Capture the cell that displays the provided text and extract its (X, Y) central coordinate. 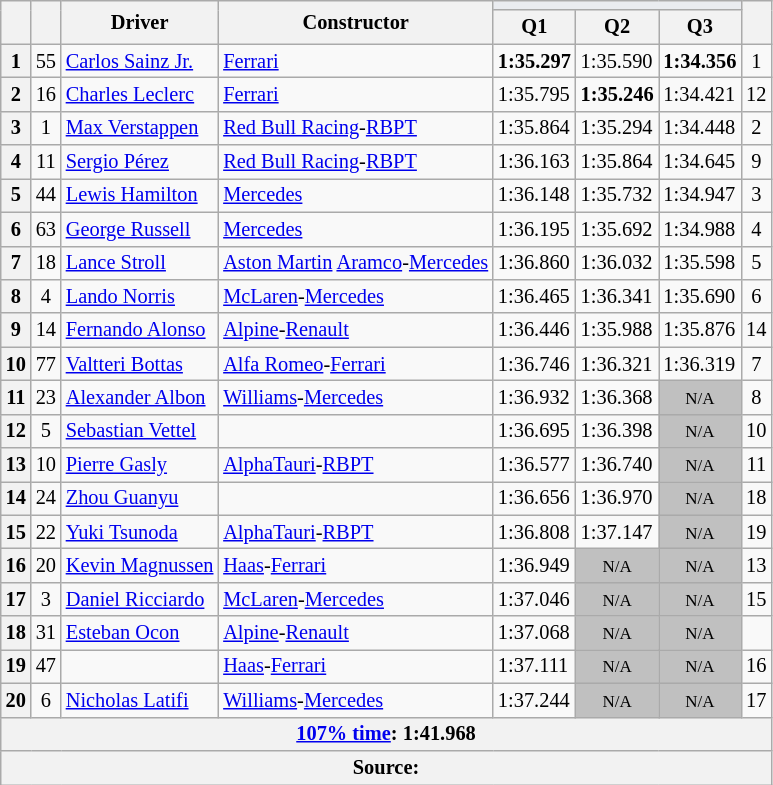
1:35.692 (618, 229)
1:35.246 (618, 94)
Q1 (534, 27)
63 (46, 229)
1:36.746 (534, 364)
1:36.949 (534, 565)
1:36.970 (618, 498)
Sebastian Vettel (140, 431)
1:37.244 (534, 700)
1:34.988 (700, 229)
Pierre Gasly (140, 465)
1:36.321 (618, 364)
Max Verstappen (140, 128)
Constructor (356, 22)
55 (46, 61)
1:36.163 (534, 162)
1:35.795 (534, 94)
1:37.046 (534, 599)
Daniel Ricciardo (140, 599)
1:34.356 (700, 61)
Carlos Sainz Jr. (140, 61)
1:35.690 (700, 296)
1:34.448 (700, 128)
1:36.446 (534, 330)
1:36.740 (618, 465)
1:34.947 (700, 195)
1:35.294 (618, 128)
1:36.465 (534, 296)
1:36.319 (700, 364)
1:36.148 (534, 195)
Charles Leclerc (140, 94)
Driver (140, 22)
47 (46, 666)
Esteban Ocon (140, 633)
1:34.645 (700, 162)
1:36.577 (534, 465)
1:35.598 (700, 263)
1:36.932 (534, 397)
23 (46, 397)
Fernando Alonso (140, 330)
107% time: 1:41.968 (386, 734)
1:36.195 (534, 229)
Zhou Guanyu (140, 498)
1:34.421 (700, 94)
Q2 (618, 27)
1:36.398 (618, 431)
1:35.732 (618, 195)
Source: (386, 767)
1:35.590 (618, 61)
Lando Norris (140, 296)
1:36.341 (618, 296)
24 (46, 498)
Nicholas Latifi (140, 700)
1:35.297 (534, 61)
Aston Martin Aramco-Mercedes (356, 263)
Kevin Magnussen (140, 565)
1:35.988 (618, 330)
1:37.068 (534, 633)
1:36.032 (618, 263)
Lance Stroll (140, 263)
George Russell (140, 229)
Valtteri Bottas (140, 364)
Sergio Pérez (140, 162)
1:36.808 (534, 532)
1:36.695 (534, 431)
Alexander Albon (140, 397)
Lewis Hamilton (140, 195)
1:36.656 (534, 498)
1:37.111 (534, 666)
1:37.147 (618, 532)
22 (46, 532)
1:35.876 (700, 330)
31 (46, 633)
Q3 (700, 27)
1:36.860 (534, 263)
44 (46, 195)
Yuki Tsunoda (140, 532)
1:36.368 (618, 397)
Alfa Romeo-Ferrari (356, 364)
77 (46, 364)
